Output the (x, y) coordinate of the center of the cell containing the given text.  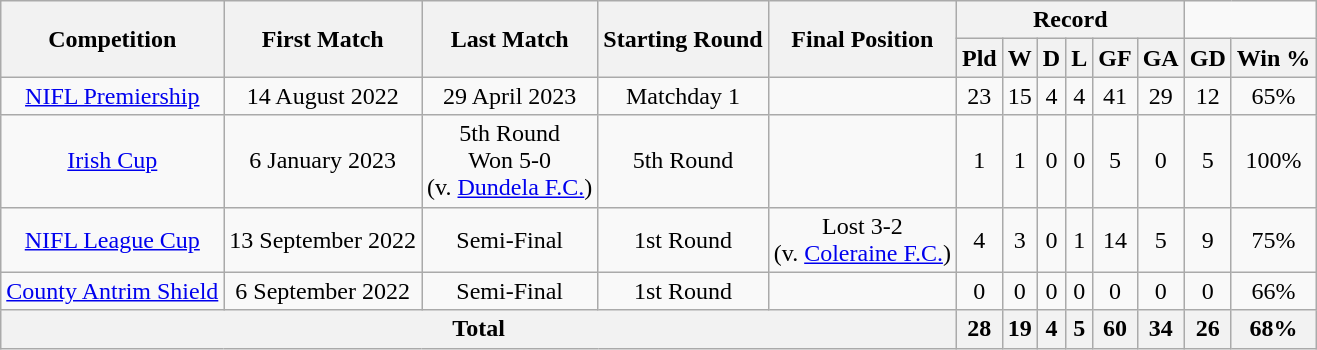
Competition (112, 39)
75% (1274, 240)
100% (1274, 161)
Pld (979, 58)
Irish Cup (112, 161)
66% (1274, 291)
Starting Round (683, 39)
23 (979, 96)
County Antrim Shield (112, 291)
28 (979, 329)
L (1080, 58)
65% (1274, 96)
6 September 2022 (323, 291)
Record (1070, 20)
41 (1115, 96)
NIFL Premiership (112, 96)
Total (479, 329)
14 August 2022 (323, 96)
9 (1208, 240)
Last Match (510, 39)
13 September 2022 (323, 240)
29 (1160, 96)
60 (1115, 329)
Matchday 1 (683, 96)
14 (1115, 240)
NIFL League Cup (112, 240)
GA (1160, 58)
Lost 3-2 (v. Coleraine F.C.) (862, 240)
Win % (1274, 58)
15 (1020, 96)
GF (1115, 58)
Final Position (862, 39)
34 (1160, 329)
GD (1208, 58)
5th Round (683, 161)
68% (1274, 329)
First Match (323, 39)
29 April 2023 (510, 96)
12 (1208, 96)
W (1020, 58)
26 (1208, 329)
D (1051, 58)
5th Round Won 5-0 (v. Dundela F.C.) (510, 161)
6 January 2023 (323, 161)
19 (1020, 329)
3 (1020, 240)
